Search for the cell housing the specified text and yield its [X, Y] center coordinate. 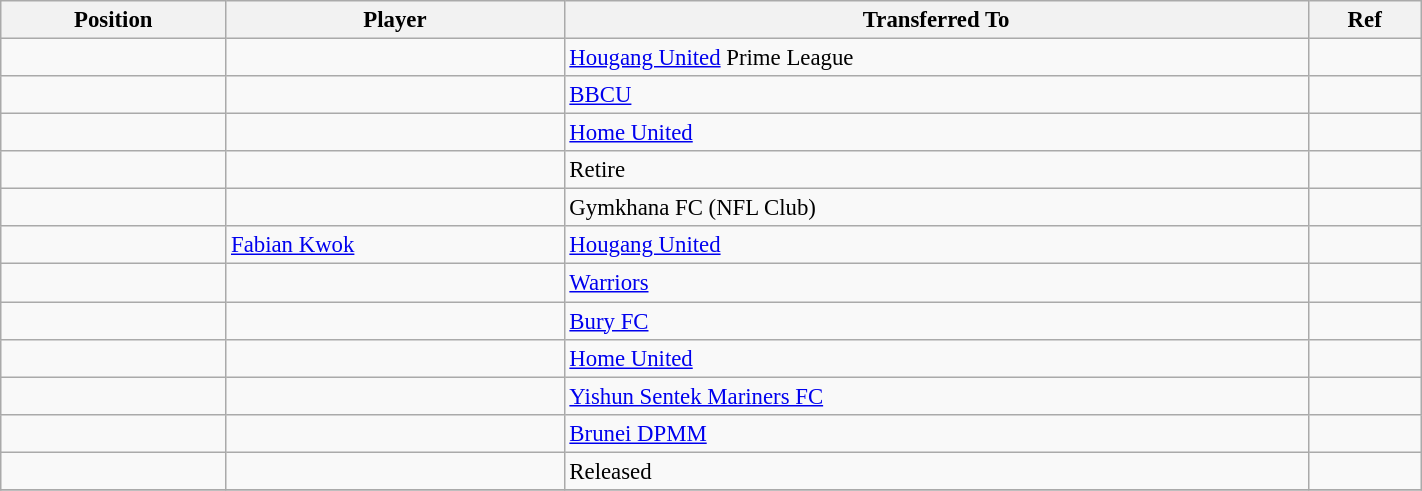
Position [114, 20]
Yishun Sentek Mariners FC [936, 396]
BBCU [936, 95]
Retire [936, 170]
Gymkhana FC (NFL Club) [936, 208]
Fabian Kwok [395, 245]
Brunei DPMM [936, 433]
Warriors [936, 283]
Released [936, 471]
Hougang United Prime League [936, 58]
Transferred To [936, 20]
Hougang United [936, 245]
Ref [1364, 20]
Bury FC [936, 321]
Player [395, 20]
